Search for the cell housing the specified text and yield its [x, y] center coordinate. 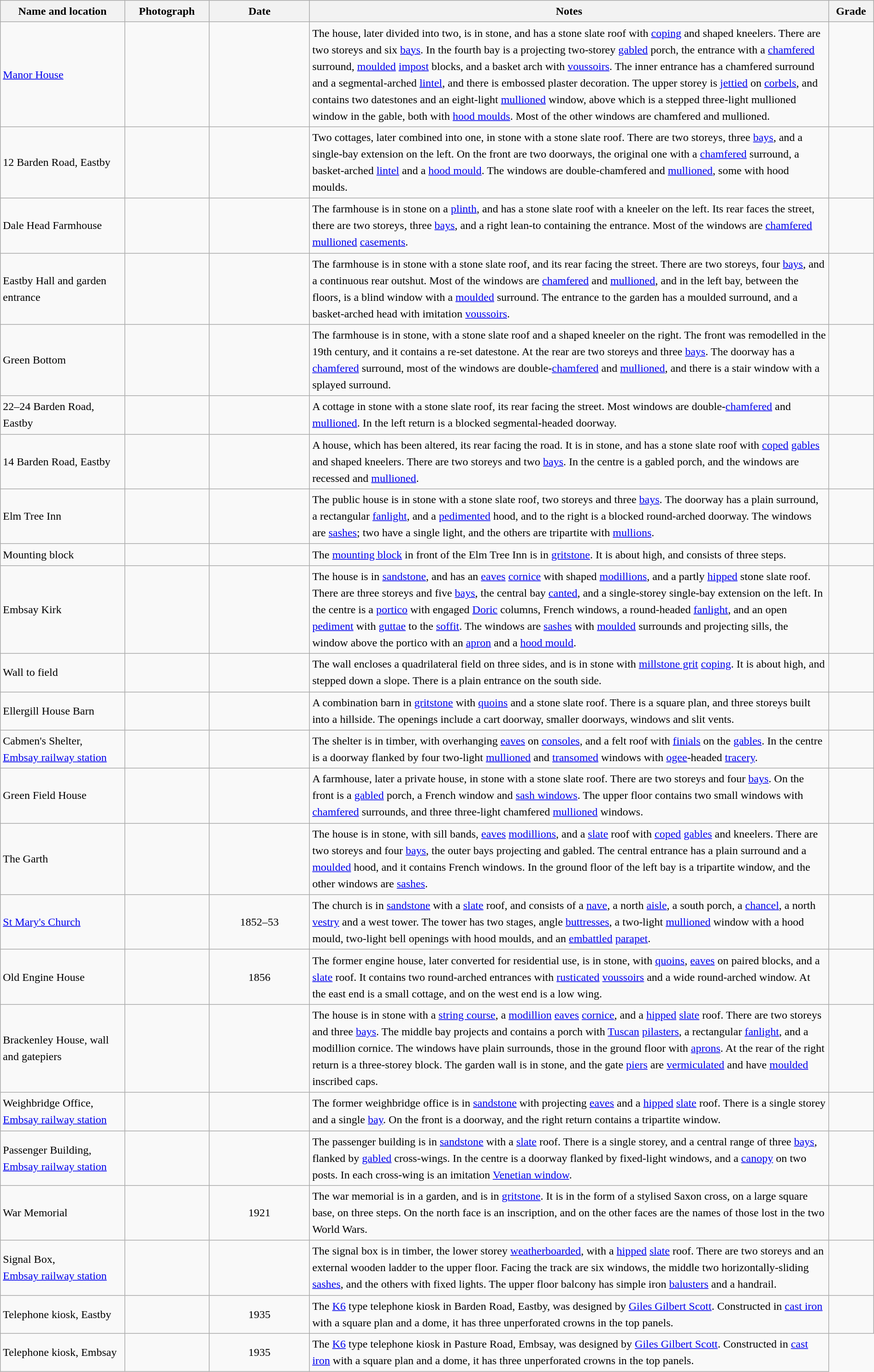
1852–53 [260, 922]
Name and location [63, 11]
The Garth [63, 859]
1921 [260, 1213]
Date [260, 11]
Dale Head Farmhouse [63, 226]
Weighbridge Office,Embsay railway station [63, 1111]
22–24 Barden Road, Eastby [63, 415]
Cabmen's Shelter,Embsay railway station [63, 749]
Brackenley House, wall and gatepiers [63, 1049]
War Memorial [63, 1213]
Grade [851, 11]
Telephone kiosk, Embsay [63, 1353]
1856 [260, 977]
The mounting block in front of the Elm Tree Inn is in gritstone. It is about high, and consists of three steps. [569, 555]
14 Barden Road, Eastby [63, 462]
Embsay Kirk [63, 609]
Old Engine House [63, 977]
Passenger Building,Embsay railway station [63, 1158]
Green Bottom [63, 360]
Notes [569, 11]
Elm Tree Inn [63, 516]
Telephone kiosk, Eastby [63, 1314]
Wall to field [63, 673]
Manor House [63, 75]
St Mary's Church [63, 922]
Photograph [167, 11]
Ellergill House Barn [63, 711]
Mounting block [63, 555]
Green Field House [63, 796]
Eastby Hall and garden entrance [63, 288]
Signal Box,Embsay railway station [63, 1268]
12 Barden Road, Eastby [63, 162]
